Pinpoint the cell where the given text exists, returning its (x, y) midpoint coordinate. 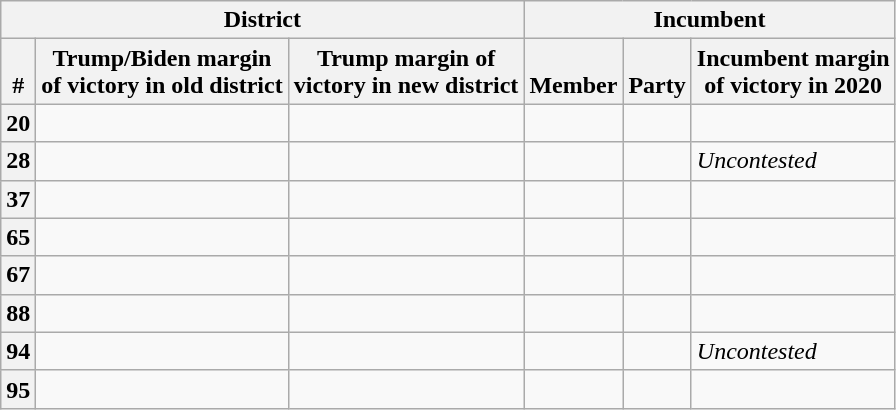
67 (18, 275)
37 (18, 199)
Party (657, 72)
Incumbent (710, 20)
65 (18, 237)
Trump/Biden marginof victory in old district (162, 72)
# (18, 72)
88 (18, 313)
20 (18, 123)
28 (18, 161)
Member (574, 72)
District (262, 20)
Incumbent marginof victory in 2020 (793, 72)
Trump margin ofvictory in new district (406, 72)
94 (18, 351)
95 (18, 389)
